Pinpoint the cell where the given text exists, returning its [x, y] midpoint coordinate. 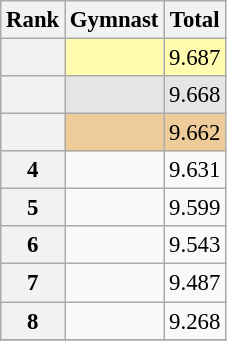
9.631 [195, 170]
5 [33, 208]
9.687 [195, 58]
Total [195, 20]
Rank [33, 20]
6 [33, 245]
9.662 [195, 133]
9.543 [195, 245]
9.668 [195, 95]
7 [33, 283]
8 [33, 321]
9.599 [195, 208]
4 [33, 170]
Gymnast [114, 20]
9.268 [195, 321]
9.487 [195, 283]
